From the cell containing the given text, extract its center point as [x, y] coordinate. 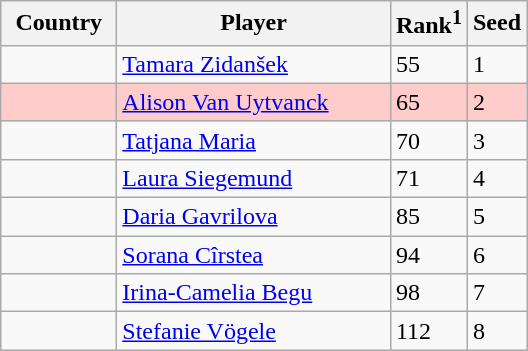
1 [496, 64]
8 [496, 331]
112 [428, 331]
Player [254, 24]
Daria Gavrilova [254, 217]
65 [428, 102]
Sorana Cîrstea [254, 255]
Rank1 [428, 24]
Tatjana Maria [254, 140]
Alison Van Uytvanck [254, 102]
85 [428, 217]
Country [59, 24]
Seed [496, 24]
5 [496, 217]
Irina-Camelia Begu [254, 293]
55 [428, 64]
3 [496, 140]
2 [496, 102]
71 [428, 178]
Tamara Zidanšek [254, 64]
70 [428, 140]
Laura Siegemund [254, 178]
6 [496, 255]
98 [428, 293]
7 [496, 293]
94 [428, 255]
4 [496, 178]
Stefanie Vögele [254, 331]
